Find where the given text appears and provide that cell's center as (x, y) coordinate. 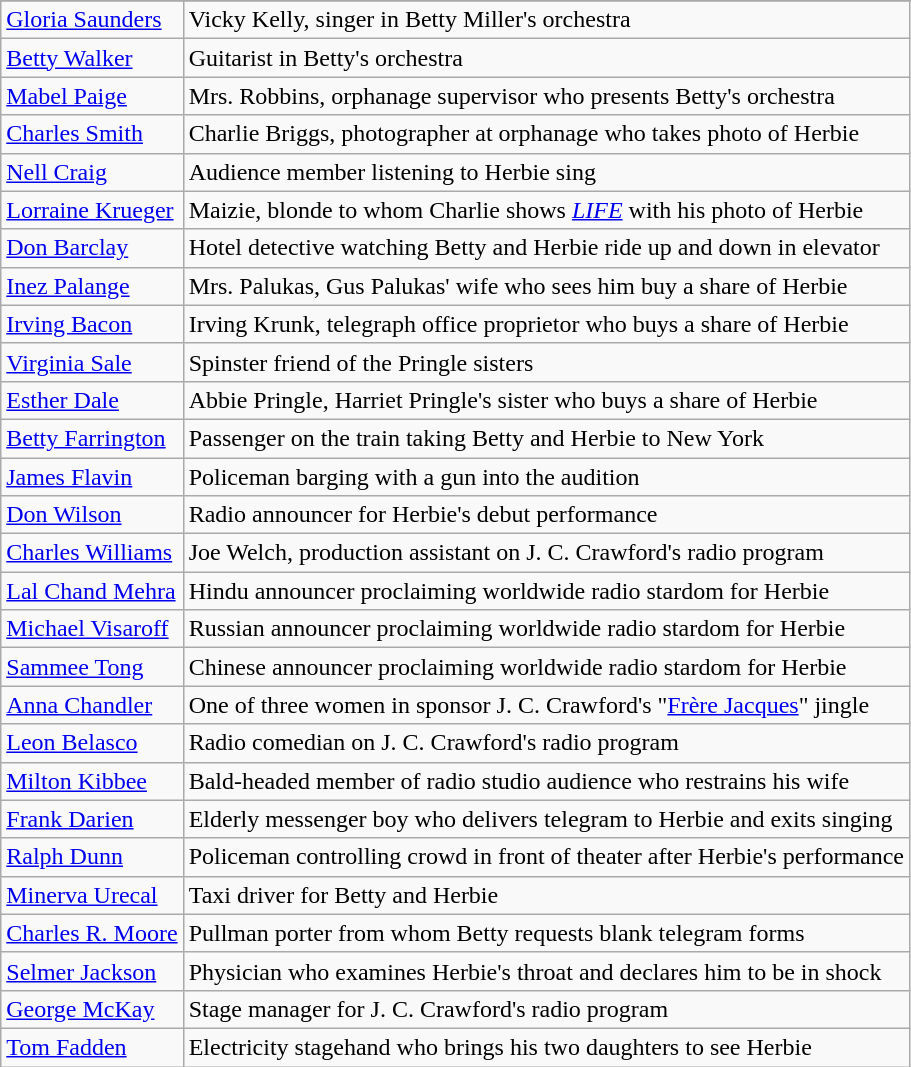
Gloria Saunders (92, 20)
Inez Palange (92, 286)
Bald-headed member of radio studio audience who restrains his wife (546, 781)
Frank Darien (92, 819)
Mabel Paige (92, 96)
Virginia Sale (92, 362)
Charles Smith (92, 134)
Don Wilson (92, 515)
Ralph Dunn (92, 857)
Don Barclay (92, 248)
Physician who examines Herbie's throat and declares him to be in shock (546, 971)
Russian announcer proclaiming worldwide radio stardom for Herbie (546, 629)
Betty Farrington (92, 438)
Lal Chand Mehra (92, 591)
Guitarist in Betty's orchestra (546, 58)
Betty Walker (92, 58)
Vicky Kelly, singer in Betty Miller's orchestra (546, 20)
Selmer Jackson (92, 971)
Electricity stagehand who brings his two daughters to see Herbie (546, 1047)
Hindu announcer proclaiming worldwide radio stardom for Herbie (546, 591)
Charlie Briggs, photographer at orphanage who takes photo of Herbie (546, 134)
Policeman controlling crowd in front of theater after Herbie's performance (546, 857)
Taxi driver for Betty and Herbie (546, 895)
Esther Dale (92, 400)
Mrs. Palukas, Gus Palukas' wife who sees him buy a share of Herbie (546, 286)
Milton Kibbee (92, 781)
Sammee Tong (92, 667)
Abbie Pringle, Harriet Pringle's sister who buys a share of Herbie (546, 400)
James Flavin (92, 477)
Minerva Urecal (92, 895)
Pullman porter from whom Betty requests blank telegram forms (546, 933)
Maizie, blonde to whom Charlie shows LIFE with his photo of Herbie (546, 210)
Chinese announcer proclaiming worldwide radio stardom for Herbie (546, 667)
Radio announcer for Herbie's debut performance (546, 515)
Elderly messenger boy who delivers telegram to Herbie and exits singing (546, 819)
George McKay (92, 1009)
Hotel detective watching Betty and Herbie ride up and down in elevator (546, 248)
Irving Krunk, telegraph office proprietor who buys a share of Herbie (546, 324)
Spinster friend of the Pringle sisters (546, 362)
Charles R. Moore (92, 933)
Anna Chandler (92, 705)
Tom Fadden (92, 1047)
Nell Craig (92, 172)
Policeman barging with a gun into the audition (546, 477)
Stage manager for J. C. Crawford's radio program (546, 1009)
One of three women in sponsor J. C. Crawford's "Frère Jacques" jingle (546, 705)
Joe Welch, production assistant on J. C. Crawford's radio program (546, 553)
Leon Belasco (92, 743)
Mrs. Robbins, orphanage supervisor who presents Betty's orchestra (546, 96)
Passenger on the train taking Betty and Herbie to New York (546, 438)
Audience member listening to Herbie sing (546, 172)
Charles Williams (92, 553)
Michael Visaroff (92, 629)
Lorraine Krueger (92, 210)
Radio comedian on J. C. Crawford's radio program (546, 743)
Irving Bacon (92, 324)
